Return the [X, Y] coordinate for the center point of the cell that contains the specified text.  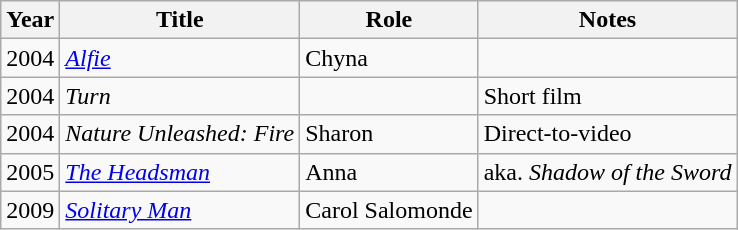
Role [389, 20]
Anna [389, 172]
2009 [30, 210]
Direct-to-video [608, 134]
2005 [30, 172]
Chyna [389, 58]
Year [30, 20]
aka. Shadow of the Sword [608, 172]
Solitary Man [180, 210]
Notes [608, 20]
Title [180, 20]
Turn [180, 96]
Sharon [389, 134]
Carol Salomonde [389, 210]
Nature Unleashed: Fire [180, 134]
Alfie [180, 58]
Short film [608, 96]
The Headsman [180, 172]
